Locate the cell with the specified text and output its (X, Y) center coordinate. 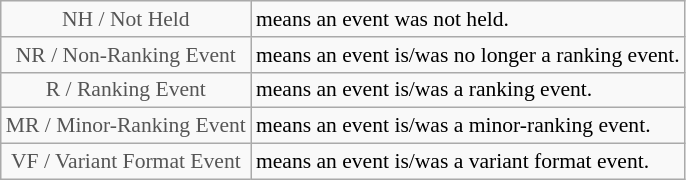
means an event was not held. (468, 19)
R / Ranking Event (126, 90)
means an event is/was a variant format event. (468, 162)
VF / Variant Format Event (126, 162)
means an event is/was a ranking event. (468, 90)
means an event is/was a minor-ranking event. (468, 126)
NH / Not Held (126, 19)
MR / Minor-Ranking Event (126, 126)
means an event is/was no longer a ranking event. (468, 55)
NR / Non-Ranking Event (126, 55)
